Find where the given text appears and provide that cell's center as (x, y) coordinate. 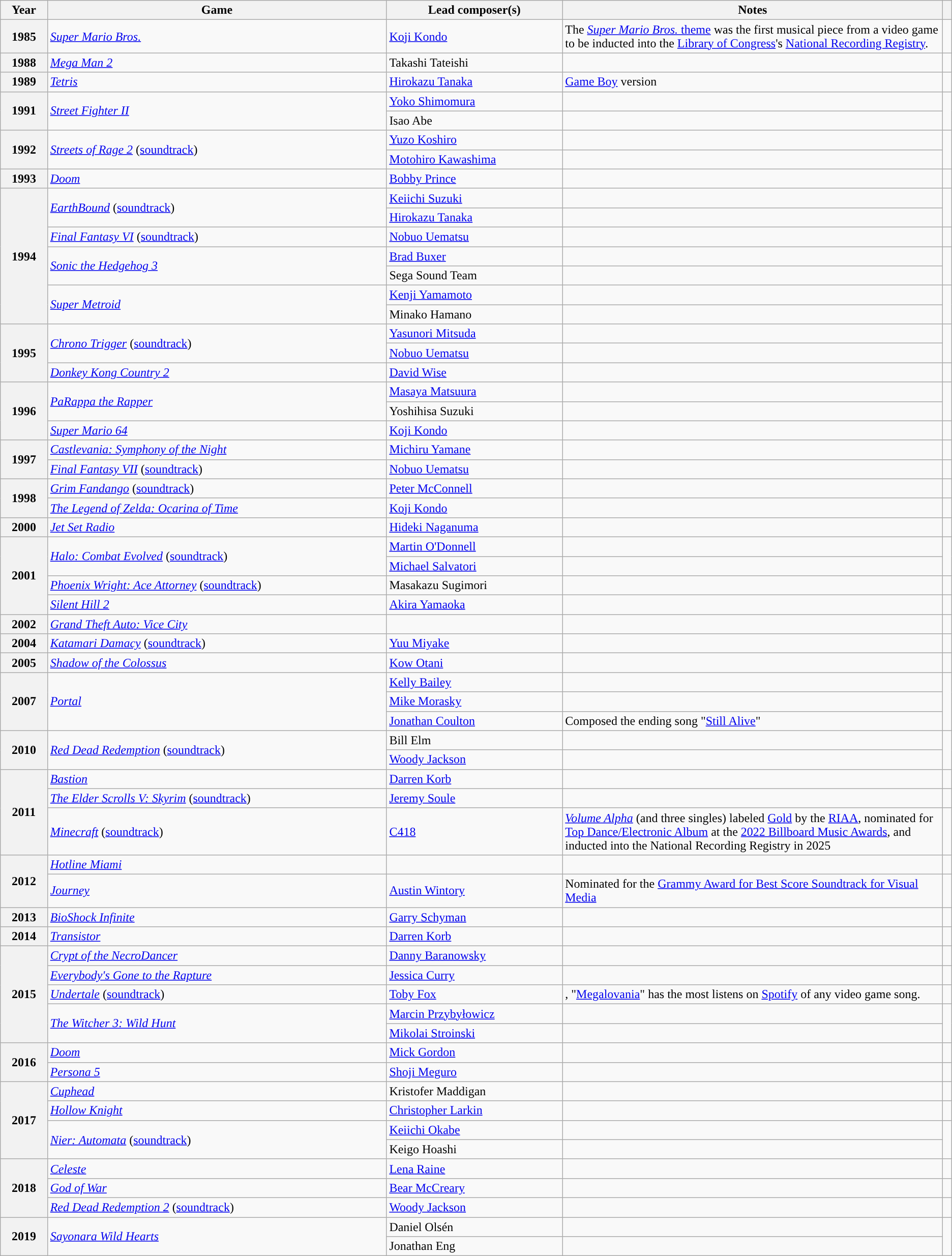
Everybody's Gone to the Rapture (217, 975)
Kenji Yamamoto (474, 295)
Portal (217, 702)
EarthBound (soundtrack) (217, 208)
Hollow Knight (217, 1111)
Chrono Trigger (soundtrack) (217, 343)
Jonathan Eng (474, 1246)
Nier: Automata (soundtrack) (217, 1140)
Jeremy Soule (474, 798)
Super Metroid (217, 305)
Katamari Damacy (soundtrack) (217, 644)
2002 (24, 624)
Hideki Naganuma (474, 527)
Mega Man 2 (217, 63)
Keigo Hoashi (474, 1149)
Michiru Yamane (474, 450)
Bastion (217, 779)
Minecraft (soundtrack) (217, 831)
Mike Morasky (474, 702)
Hotline Miami (217, 864)
Kelly Bailey (474, 682)
Brad Buxer (474, 256)
Isao Abe (474, 121)
Austin Wintory (474, 890)
Peter McConnell (474, 488)
2000 (24, 527)
The Super Mario Bros. theme was the first musical piece from a video game to be inducted into the Library of Congress's National Recording Registry. (753, 37)
Red Dead Redemption (soundtrack) (217, 750)
Persona 5 (217, 1072)
Garry Schyman (474, 917)
Streets of Rage 2 (soundtrack) (217, 150)
Minako Hamano (474, 314)
Shadow of the Colossus (217, 663)
1997 (24, 459)
Red Dead Redemption 2 (soundtrack) (217, 1207)
1991 (24, 111)
Super Mario Bros. (217, 37)
Grand Theft Auto: Vice City (217, 624)
Mick Gordon (474, 1053)
Sonic the Hedgehog 3 (217, 266)
Masaya Matsuura (474, 392)
The Witcher 3: Wild Hunt (217, 1024)
1989 (24, 82)
The Legend of Zelda: Ocarina of Time (217, 508)
1996 (24, 411)
1994 (24, 256)
The Elder Scrolls V: Skyrim (soundtrack) (217, 798)
Game (217, 10)
Jonathan Coulton (474, 721)
Super Mario 64 (217, 430)
Crypt of the NecroDancer (217, 956)
Sayonara Wild Hearts (217, 1236)
1988 (24, 63)
Kow Otani (474, 663)
Lead composer(s) (474, 10)
David Wise (474, 372)
Keiichi Suzuki (474, 198)
Yoshihisa Suzuki (474, 411)
Akira Yamaoka (474, 605)
1995 (24, 353)
Sega Sound Team (474, 276)
2019 (24, 1236)
2016 (24, 1062)
C418 (474, 831)
2001 (24, 575)
Donkey Kong Country 2 (217, 372)
Street Fighter II (217, 111)
1998 (24, 498)
Celeste (217, 1169)
Daniel Olsén (474, 1226)
BioShock Infinite (217, 917)
2007 (24, 702)
, "Megalovania" has the most listens on Spotify of any video game song. (753, 995)
Jessica Curry (474, 975)
Mikolai Stroinski (474, 1033)
2017 (24, 1120)
Motohiro Kawashima (474, 159)
Keiichi Okabe (474, 1130)
PaRappa the Rapper (217, 401)
2018 (24, 1188)
1985 (24, 37)
Nominated for the Grammy Award for Best Score Soundtrack for Visual Media (753, 890)
Jet Set Radio (217, 527)
Yoko Shimomura (474, 101)
2011 (24, 812)
Transistor (217, 937)
Tetris (217, 82)
Takashi Tateishi (474, 63)
2013 (24, 917)
Phoenix Wright: Ace Attorney (soundtrack) (217, 586)
Journey (217, 890)
Bobby Prince (474, 179)
1992 (24, 150)
Bill Elm (474, 740)
Final Fantasy VI (soundtrack) (217, 237)
Kristofer Maddigan (474, 1091)
Christopher Larkin (474, 1111)
Final Fantasy VII (soundtrack) (217, 469)
Notes (753, 10)
Castlevania: Symphony of the Night (217, 450)
Masakazu Sugimori (474, 586)
Marcin Przybyłowicz (474, 1014)
God of War (217, 1188)
Michael Salvatori (474, 566)
Composed the ending song "Still Alive" (753, 721)
1993 (24, 179)
Yasunori Mitsuda (474, 334)
Martin O'Donnell (474, 546)
Halo: Combat Evolved (soundtrack) (217, 556)
Lena Raine (474, 1169)
Undertale (soundtrack) (217, 995)
2004 (24, 644)
Grim Fandango (soundtrack) (217, 488)
Yuu Miyake (474, 644)
2005 (24, 663)
Silent Hill 2 (217, 605)
Game Boy version (753, 82)
Shoji Meguro (474, 1072)
Yuzo Koshiro (474, 140)
Year (24, 10)
2010 (24, 750)
Toby Fox (474, 995)
Danny Baranowsky (474, 956)
2012 (24, 881)
Cuphead (217, 1091)
2015 (24, 995)
Bear McCreary (474, 1188)
2014 (24, 937)
